Determine the (X, Y) coordinate at the center of the cell enclosing the given text.  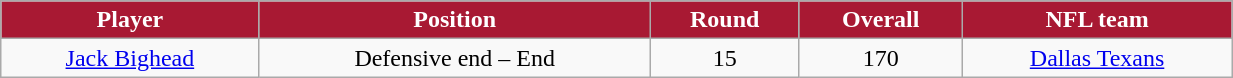
NFL team (1096, 20)
Dallas Texans (1096, 58)
Overall (880, 20)
15 (724, 58)
170 (880, 58)
Jack Bighead (130, 58)
Round (724, 20)
Player (130, 20)
Defensive end – End (454, 58)
Position (454, 20)
